Locate the cell with the specified text and output its (X, Y) center coordinate. 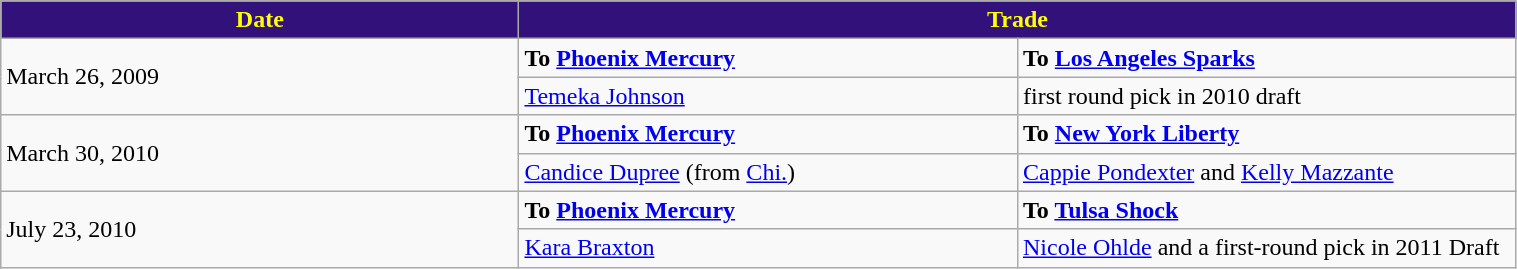
March 30, 2010 (260, 153)
Cappie Pondexter and Kelly Mazzante (1266, 172)
Trade (1018, 20)
Temeka Johnson (768, 96)
first round pick in 2010 draft (1266, 96)
To Tulsa Shock (1266, 210)
To New York Liberty (1266, 134)
To Los Angeles Sparks (1266, 58)
Nicole Ohlde and a first-round pick in 2011 Draft (1266, 248)
Candice Dupree (from Chi.) (768, 172)
Kara Braxton (768, 248)
July 23, 2010 (260, 229)
Date (260, 20)
March 26, 2009 (260, 77)
